Capture the cell that displays the provided text and extract its (x, y) central coordinate. 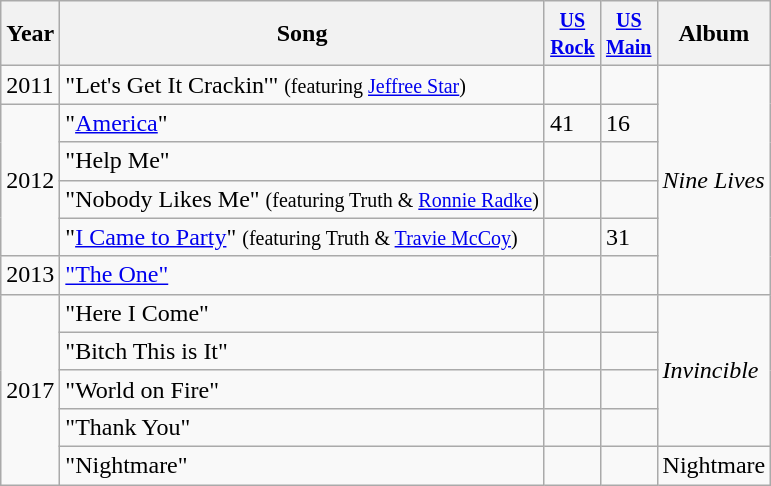
41 (572, 123)
"World on Fire" (302, 389)
"Nightmare" (302, 465)
16 (628, 123)
2013 (30, 275)
2012 (30, 180)
Invincible (714, 370)
Year (30, 34)
USMain (628, 34)
Nightmare (714, 465)
Album (714, 34)
"Thank You" (302, 427)
"Bitch This is It" (302, 351)
Nine Lives (714, 180)
2011 (30, 85)
Song (302, 34)
2017 (30, 389)
"Here I Come" (302, 313)
"Help Me" (302, 161)
"Nobody Likes Me" (featuring Truth & Ronnie Radke) (302, 199)
US Rock (572, 34)
"America" (302, 123)
"The One" (302, 275)
"I Came to Party" (featuring Truth & Travie McCoy) (302, 237)
"Let's Get It Crackin'" (featuring Jeffree Star) (302, 85)
31 (628, 237)
